Extract the [X, Y] coordinate from the center of the cell holding the provided text.  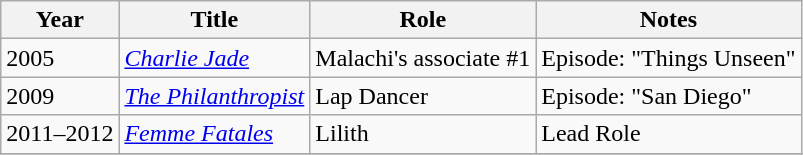
2009 [60, 96]
2011–2012 [60, 134]
Charlie Jade [214, 58]
Role [423, 20]
Episode: "Things Unseen" [668, 58]
Lead Role [668, 134]
The Philanthropist [214, 96]
2005 [60, 58]
Title [214, 20]
Femme Fatales [214, 134]
Lilith [423, 134]
Episode: "San Diego" [668, 96]
Lap Dancer [423, 96]
Year [60, 20]
Malachi's associate #1 [423, 58]
Notes [668, 20]
